Scan for the cell matching the given text and deliver its [X, Y] coordinate at center. 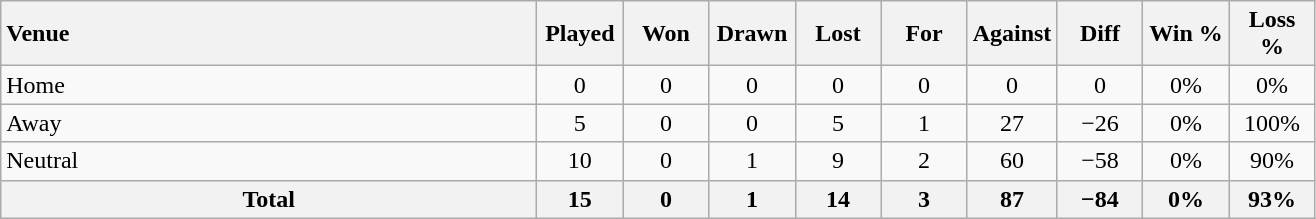
Home [269, 85]
93% [1272, 199]
Played [580, 34]
Win % [1186, 34]
27 [1012, 123]
15 [580, 199]
100% [1272, 123]
9 [838, 161]
Loss % [1272, 34]
60 [1012, 161]
Drawn [752, 34]
Venue [269, 34]
2 [924, 161]
10 [580, 161]
Total [269, 199]
−26 [1100, 123]
14 [838, 199]
−58 [1100, 161]
For [924, 34]
Against [1012, 34]
3 [924, 199]
Diff [1100, 34]
Lost [838, 34]
Away [269, 123]
87 [1012, 199]
90% [1272, 161]
−84 [1100, 199]
Won [666, 34]
Neutral [269, 161]
